Provide the [X, Y] coordinate of the cell's center where the given text is located.  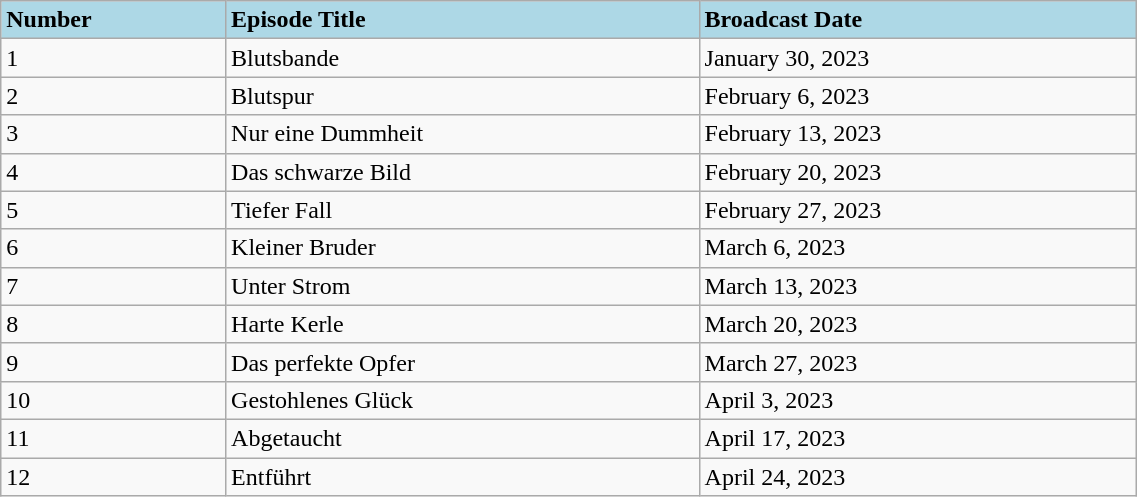
March 13, 2023 [918, 286]
11 [114, 438]
7 [114, 286]
Blutsbande [462, 58]
Abgetaucht [462, 438]
Das perfekte Opfer [462, 362]
9 [114, 362]
Broadcast Date [918, 20]
Blutspur [462, 96]
March 6, 2023 [918, 248]
12 [114, 477]
4 [114, 172]
Tiefer Fall [462, 210]
3 [114, 134]
February 20, 2023 [918, 172]
Episode Title [462, 20]
February 27, 2023 [918, 210]
January 30, 2023 [918, 58]
Gestohlenes Glück [462, 400]
Harte Kerle [462, 324]
Unter Strom [462, 286]
Kleiner Bruder [462, 248]
March 20, 2023 [918, 324]
March 27, 2023 [918, 362]
April 24, 2023 [918, 477]
April 3, 2023 [918, 400]
February 6, 2023 [918, 96]
6 [114, 248]
8 [114, 324]
5 [114, 210]
Nur eine Dummheit [462, 134]
April 17, 2023 [918, 438]
10 [114, 400]
Number [114, 20]
February 13, 2023 [918, 134]
Das schwarze Bild [462, 172]
1 [114, 58]
2 [114, 96]
Entführt [462, 477]
